Search for the cell housing the specified text and yield its (X, Y) center coordinate. 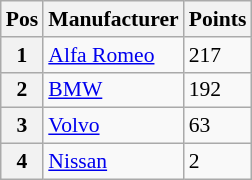
BMW (113, 90)
217 (218, 55)
Pos (22, 19)
Manufacturer (113, 19)
63 (218, 126)
1 (22, 55)
4 (22, 162)
Volvo (113, 126)
192 (218, 90)
Alfa Romeo (113, 55)
Points (218, 19)
3 (22, 126)
Nissan (113, 162)
